Output the [X, Y] coordinate of the center of the cell containing the given text.  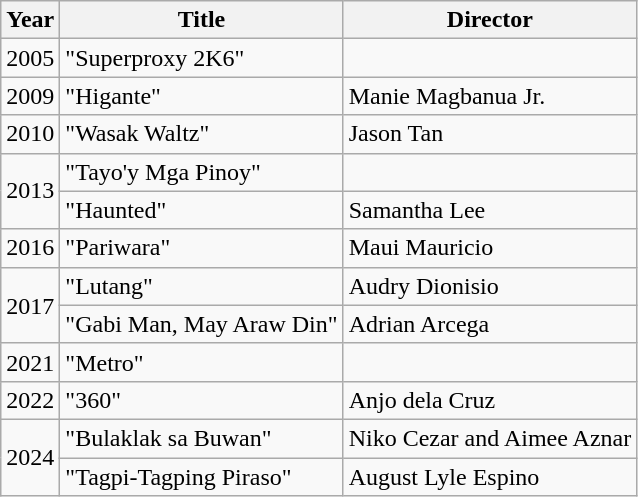
2021 [30, 362]
"Tayo'y Mga Pinoy" [202, 172]
Manie Magbanua Jr. [490, 96]
2013 [30, 191]
Audry Dionisio [490, 286]
"Haunted" [202, 210]
Samantha Lee [490, 210]
Title [202, 20]
Director [490, 20]
Jason Tan [490, 134]
2017 [30, 305]
"Higante" [202, 96]
Anjo dela Cruz [490, 400]
"Bulaklak sa Buwan" [202, 438]
August Lyle Espino [490, 477]
2022 [30, 400]
"Metro" [202, 362]
"Tagpi-Tagping Piraso" [202, 477]
"Pariwara" [202, 248]
Adrian Arcega [490, 324]
2016 [30, 248]
Maui Mauricio [490, 248]
2024 [30, 457]
"Gabi Man, May Araw Din" [202, 324]
2009 [30, 96]
"Superproxy 2K6" [202, 58]
2005 [30, 58]
Niko Cezar and Aimee Aznar [490, 438]
"360" [202, 400]
Year [30, 20]
"Wasak Waltz" [202, 134]
"Lutang" [202, 286]
2010 [30, 134]
